Capture the cell that displays the provided text and extract its [X, Y] central coordinate. 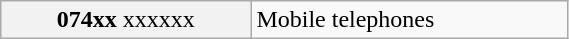
Mobile telephones [410, 20]
074xx xxxxxx [126, 20]
